Return [x, y] of the center of cell containing provided text 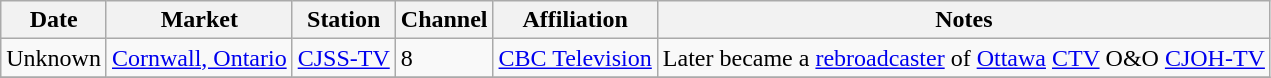
Notes [964, 20]
Affiliation [575, 20]
Later became a rebroadcaster of Ottawa CTV O&O CJOH-TV [964, 58]
CJSS-TV [344, 58]
Channel [444, 20]
CBC Television [575, 58]
Station [344, 20]
Cornwall, Ontario [199, 58]
Date [54, 20]
Unknown [54, 58]
8 [444, 58]
Market [199, 20]
